Search for the cell housing the specified text and yield its [X, Y] center coordinate. 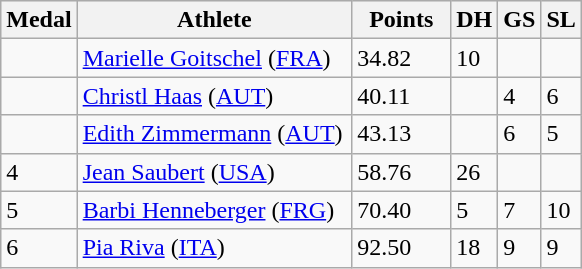
GS [520, 20]
34.82 [402, 58]
Pia Riva (ITA) [214, 248]
Jean Saubert (USA) [214, 172]
58.76 [402, 172]
SL [561, 20]
Athlete [214, 20]
43.13 [402, 134]
92.50 [402, 248]
Medal [39, 20]
7 [520, 210]
18 [474, 248]
70.40 [402, 210]
26 [474, 172]
DH [474, 20]
Points [402, 20]
Barbi Henneberger (FRG) [214, 210]
Edith Zimmermann (AUT) [214, 134]
Marielle Goitschel (FRA) [214, 58]
40.11 [402, 96]
Christl Haas (AUT) [214, 96]
